Detect which cell encompasses the target text, then output its [x, y] center coordinate. 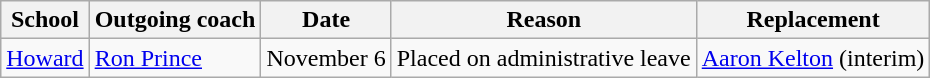
November 6 [326, 58]
Reason [544, 20]
Outgoing coach [175, 20]
Howard [45, 58]
School [45, 20]
Placed on administrative leave [544, 58]
Date [326, 20]
Aaron Kelton (interim) [813, 58]
Ron Prince [175, 58]
Replacement [813, 20]
